For the text-containing cell, return its midpoint in [x, y] coordinate format. 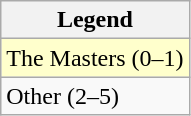
The Masters (0–1) [95, 58]
Legend [95, 20]
Other (2–5) [95, 96]
